Return (X, Y) of the center of cell containing provided text 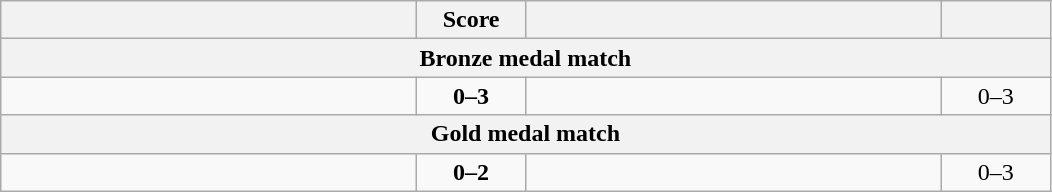
Bronze medal match (526, 58)
Gold medal match (526, 134)
0–2 (472, 172)
Score (472, 20)
